From the cell containing the given text, extract its center point as [x, y] coordinate. 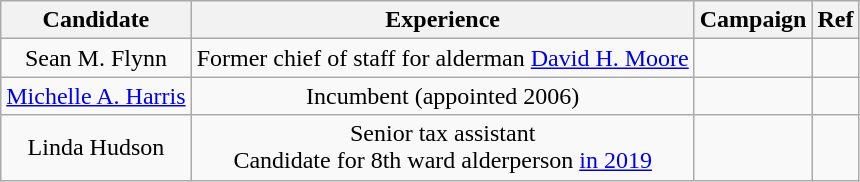
Senior tax assistantCandidate for 8th ward alderperson in 2019 [442, 148]
Sean M. Flynn [96, 58]
Former chief of staff for alderman David H. Moore [442, 58]
Campaign [753, 20]
Michelle A. Harris [96, 96]
Ref [836, 20]
Linda Hudson [96, 148]
Experience [442, 20]
Incumbent (appointed 2006) [442, 96]
Candidate [96, 20]
